Determine the [X, Y] coordinate at the center of the cell enclosing the given text.  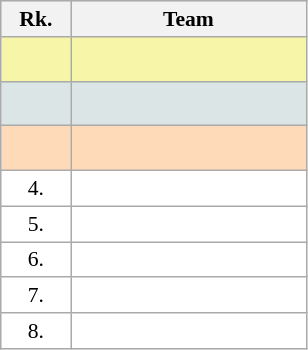
6. [36, 260]
4. [36, 189]
Team [188, 19]
8. [36, 331]
5. [36, 224]
Rk. [36, 19]
7. [36, 296]
